Extract the (x, y) coordinate from the center of the cell holding the provided text.  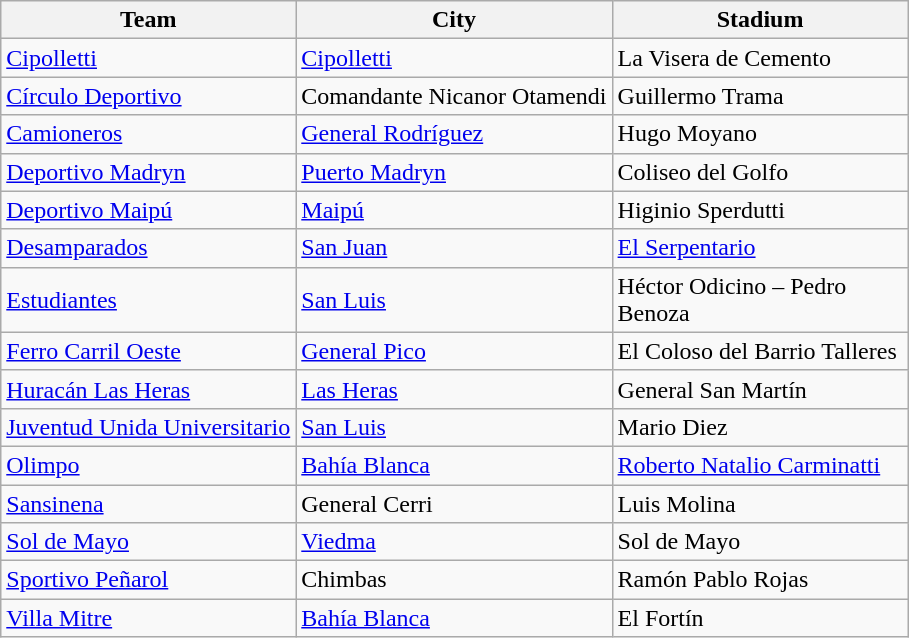
Roberto Natalio Carminatti (760, 465)
Las Heras (454, 389)
San Juan (454, 248)
Viedma (454, 542)
Deportivo Madryn (148, 172)
General Pico (454, 351)
Team (148, 20)
General Rodríguez (454, 134)
Stadium (760, 20)
Coliseo del Golfo (760, 172)
El Coloso del Barrio Talleres (760, 351)
El Fortín (760, 618)
Hugo Moyano (760, 134)
Camioneros (148, 134)
Comandante Nicanor Otamendi (454, 96)
Mario Diez (760, 427)
Héctor Odicino – Pedro Benoza (760, 300)
Sportivo Peñarol (148, 580)
Círculo Deportivo (148, 96)
Desamparados (148, 248)
Juventud Unida Universitario (148, 427)
Estudiantes (148, 300)
Guillermo Trama (760, 96)
Ferro Carril Oeste (148, 351)
Huracán Las Heras (148, 389)
La Visera de Cemento (760, 58)
El Serpentario (760, 248)
Puerto Madryn (454, 172)
Deportivo Maipú (148, 210)
Villa Mitre (148, 618)
Higinio Sperdutti (760, 210)
Maipú (454, 210)
Luis Molina (760, 503)
City (454, 20)
General Cerri (454, 503)
General San Martín (760, 389)
Ramón Pablo Rojas (760, 580)
Sansinena (148, 503)
Olimpo (148, 465)
Chimbas (454, 580)
